From the cell containing the given text, extract its center point as [x, y] coordinate. 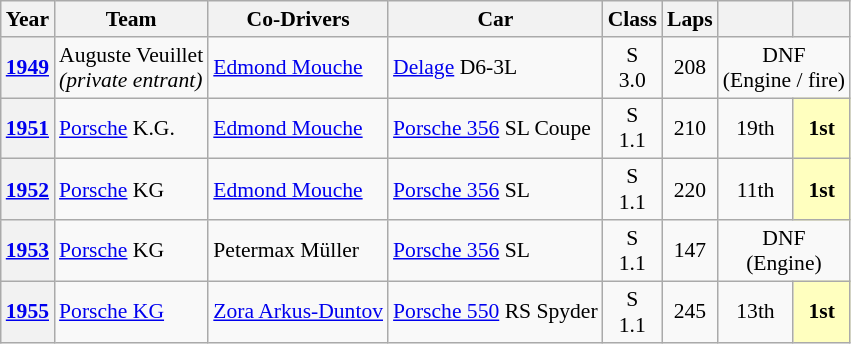
Zora Arkus-Duntov [298, 312]
Porsche 550 RS Spyder [496, 312]
1951 [28, 128]
245 [690, 312]
Co-Drivers [298, 19]
Petermax Müller [298, 250]
11th [756, 190]
1952 [28, 190]
210 [690, 128]
Team [131, 19]
1953 [28, 250]
208 [690, 68]
13th [756, 312]
1955 [28, 312]
Porsche 356 SL Coupe [496, 128]
Class [632, 19]
Auguste Veuillet(private entrant) [131, 68]
Year [28, 19]
S3.0 [632, 68]
220 [690, 190]
Laps [690, 19]
Delage D6-3L [496, 68]
1949 [28, 68]
DNF(Engine) [784, 250]
19th [756, 128]
Car [496, 19]
DNF(Engine / fire) [784, 68]
147 [690, 250]
Porsche K.G. [131, 128]
